Detect which cell encompasses the target text, then output its [X, Y] center coordinate. 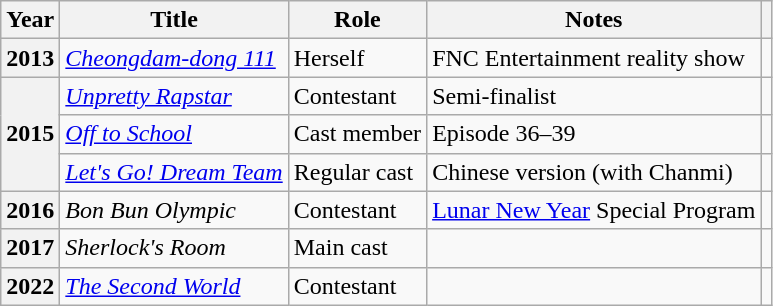
2016 [30, 210]
Bon Bun Olympic [174, 210]
The Second World [174, 286]
2015 [30, 134]
2013 [30, 58]
Year [30, 20]
Role [357, 20]
2017 [30, 248]
Regular cast [357, 172]
Notes [594, 20]
Episode 36–39 [594, 134]
Lunar New Year Special Program [594, 210]
Main cast [357, 248]
2022 [30, 286]
Sherlock's Room [174, 248]
Herself [357, 58]
Title [174, 20]
Chinese version (with Chanmi) [594, 172]
Unpretty Rapstar [174, 96]
Semi-finalist [594, 96]
Let's Go! Dream Team [174, 172]
FNC Entertainment reality show [594, 58]
Off to School [174, 134]
Cheongdam-dong 111 [174, 58]
Cast member [357, 134]
